Return [X, Y] of the center of cell containing provided text 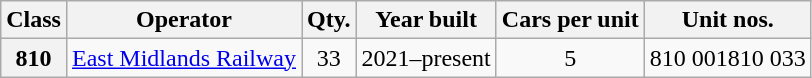
Year built [426, 20]
810 [34, 58]
Cars per unit [570, 20]
Qty. [329, 20]
Unit nos. [728, 20]
810 001810 033 [728, 58]
Operator [184, 20]
Class [34, 20]
33 [329, 58]
2021–present [426, 58]
East Midlands Railway [184, 58]
5 [570, 58]
